Capture the cell that displays the provided text and extract its (x, y) central coordinate. 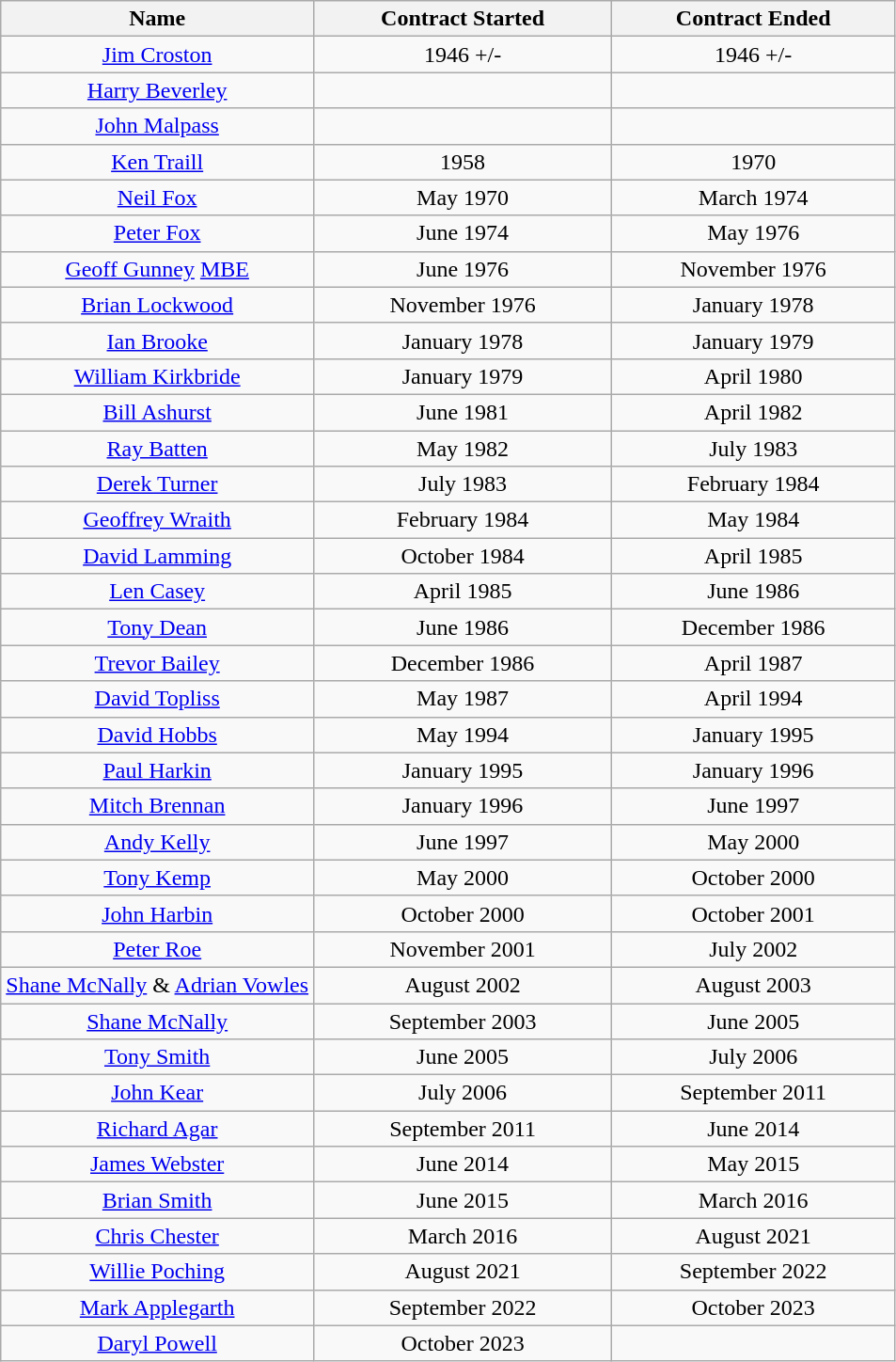
November 2001 (463, 949)
James Webster (158, 1164)
Tony Smith (158, 1057)
June 2015 (463, 1200)
Contract Started (463, 19)
Len Casey (158, 592)
July 2002 (754, 949)
Peter Roe (158, 949)
Mark Applegarth (158, 1307)
Name (158, 19)
Paul Harkin (158, 770)
April 1982 (754, 412)
Neil Fox (158, 198)
Brian Lockwood (158, 305)
April 1987 (754, 663)
Ray Batten (158, 449)
June 1981 (463, 412)
Ian Brooke (158, 340)
Willie Poching (158, 1272)
Harry Beverley (158, 90)
April 1994 (754, 699)
Brian Smith (158, 1200)
Shane McNally (158, 1021)
Tony Kemp (158, 878)
August 2003 (754, 985)
Geoffrey Wraith (158, 520)
John Harbin (158, 913)
1970 (754, 162)
Daryl Powell (158, 1343)
Peter Fox (158, 233)
Contract Ended (754, 19)
Mitch Brennan (158, 806)
June 1976 (463, 269)
March 1974 (754, 198)
May 1970 (463, 198)
Bill Ashurst (158, 412)
John Kear (158, 1093)
David Lamming (158, 556)
May 2015 (754, 1164)
Shane McNally & Adrian Vowles (158, 985)
Richard Agar (158, 1129)
September 2003 (463, 1021)
June 1974 (463, 233)
Chris Chester (158, 1236)
David Topliss (158, 699)
May 1982 (463, 449)
Andy Kelly (158, 842)
Jim Croston (158, 55)
Derek Turner (158, 484)
Ken Traill (158, 162)
David Hobbs (158, 735)
October 2001 (754, 913)
1958 (463, 162)
May 1994 (463, 735)
October 1984 (463, 556)
May 1984 (754, 520)
April 1980 (754, 376)
May 1976 (754, 233)
Trevor Bailey (158, 663)
Geoff Gunney MBE (158, 269)
Tony Dean (158, 627)
May 1987 (463, 699)
August 2002 (463, 985)
John Malpass (158, 126)
William Kirkbride (158, 376)
